Locate the cell with the specified text and output its [X, Y] center coordinate. 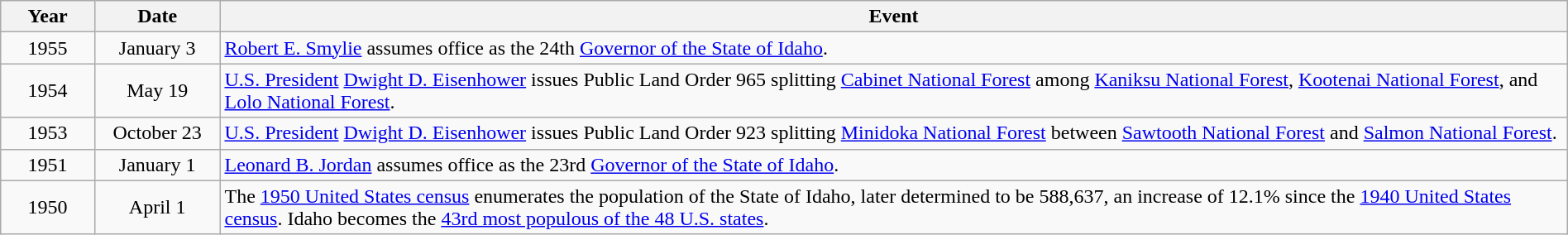
Robert E. Smylie assumes office as the 24th Governor of the State of Idaho. [893, 48]
Event [893, 17]
1950 [48, 207]
Leonard B. Jordan assumes office as the 23rd Governor of the State of Idaho. [893, 165]
January 3 [157, 48]
October 23 [157, 133]
1953 [48, 133]
January 1 [157, 165]
Year [48, 17]
Date [157, 17]
1954 [48, 91]
May 19 [157, 91]
1955 [48, 48]
April 1 [157, 207]
1951 [48, 165]
